Extract the (X, Y) coordinate from the center of the cell holding the provided text.  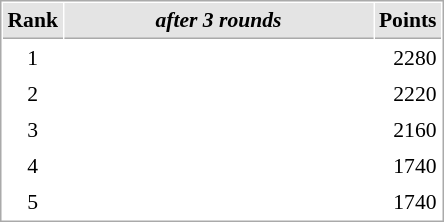
1 (32, 57)
2280 (408, 57)
Rank (32, 21)
3 (32, 129)
4 (32, 165)
Points (408, 21)
after 3 rounds (218, 21)
2 (32, 93)
2220 (408, 93)
5 (32, 201)
2160 (408, 129)
